Detect which cell encompasses the target text, then output its (X, Y) center coordinate. 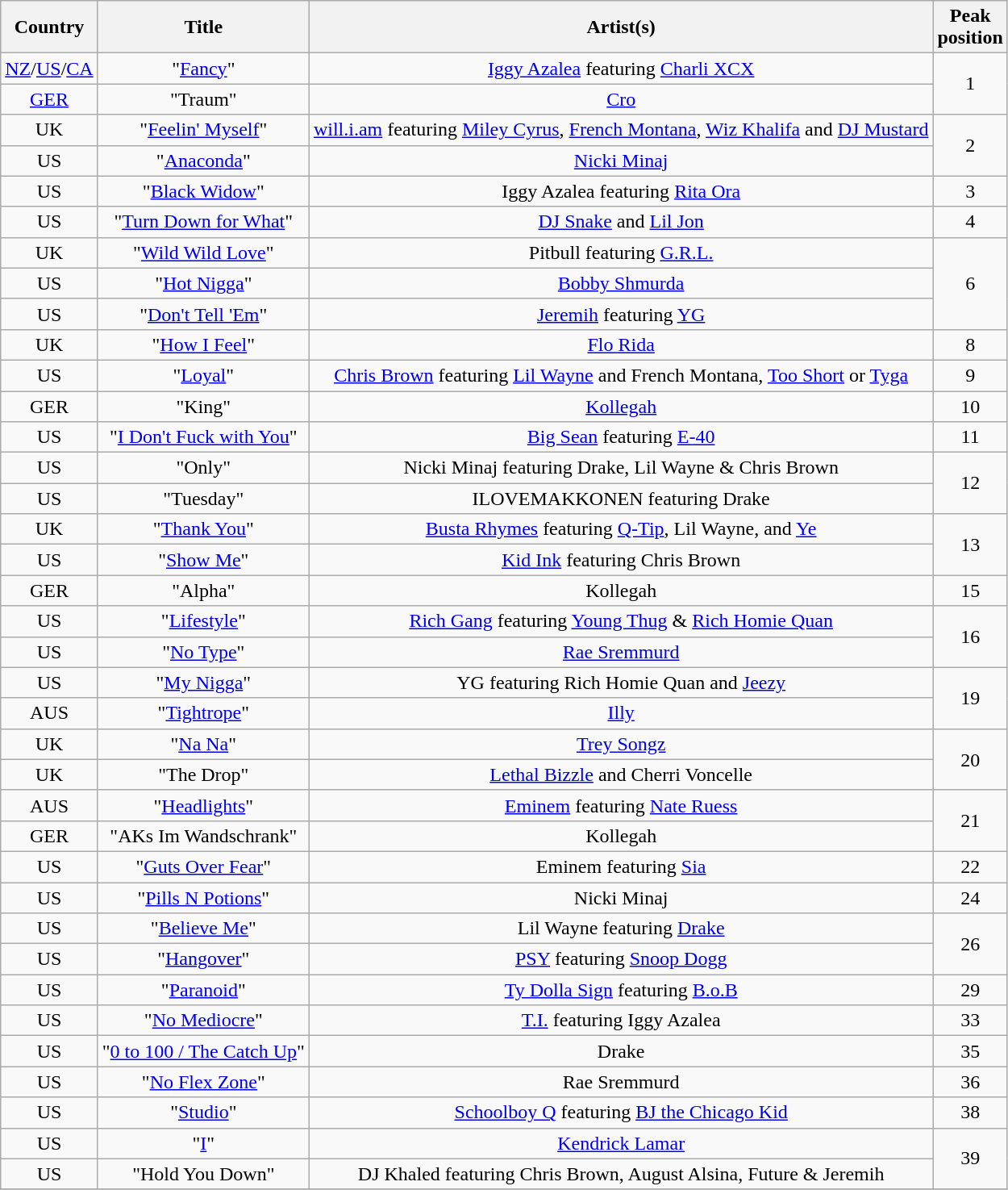
"Pills N Potions" (203, 898)
Lil Wayne featuring Drake (621, 929)
"Hot Nigga" (203, 283)
Flo Rida (621, 344)
"Tightrope" (203, 713)
PSY featuring Snoop Dogg (621, 959)
"Thank You" (203, 529)
will.i.am featuring Miley Cyrus, French Montana, Wiz Khalifa and DJ Mustard (621, 130)
"AKs Im Wandschrank" (203, 836)
Eminem featuring Sia (621, 866)
"Traum" (203, 99)
"Black Widow" (203, 191)
"Tuesday" (203, 499)
"How I Feel" (203, 344)
22 (970, 866)
YG featuring Rich Homie Quan and Jeezy (621, 683)
"Headlights" (203, 805)
2 (970, 145)
"My Nigga" (203, 683)
"0 to 100 / The Catch Up" (203, 1051)
"Na Na" (203, 744)
Lethal Bizzle and Cherri Voncelle (621, 775)
"Guts Over Fear" (203, 866)
"I Don't Fuck with You" (203, 437)
Rich Gang featuring Young Thug & Rich Homie Quan (621, 621)
Jeremih featuring YG (621, 314)
1 (970, 84)
12 (970, 483)
"Don't Tell 'Em" (203, 314)
Kid Ink featuring Chris Brown (621, 560)
DJ Snake and Lil Jon (621, 222)
21 (970, 820)
6 (970, 283)
Trey Songz (621, 744)
"No Type" (203, 652)
"Only" (203, 468)
"No Flex Zone" (203, 1082)
"Show Me" (203, 560)
"Anaconda" (203, 161)
Nicki Minaj featuring Drake, Lil Wayne & Chris Brown (621, 468)
"Lifestyle" (203, 621)
Busta Rhymes featuring Q-Tip, Lil Wayne, and Ye (621, 529)
15 (970, 591)
3 (970, 191)
NZ/US/CA (49, 69)
39 (970, 1159)
"I" (203, 1143)
Illy (621, 713)
Title (203, 27)
20 (970, 759)
29 (970, 990)
Pitbull featuring G.R.L. (621, 253)
33 (970, 1021)
36 (970, 1082)
Bobby Shmurda (621, 283)
11 (970, 437)
26 (970, 944)
Schoolboy Q featuring BJ the Chicago Kid (621, 1113)
4 (970, 222)
"Wild Wild Love" (203, 253)
Iggy Azalea featuring Rita Ora (621, 191)
Kendrick Lamar (621, 1143)
Cro (621, 99)
DJ Khaled featuring Chris Brown, August Alsina, Future & Jeremih (621, 1174)
Artist(s) (621, 27)
"Turn Down for What" (203, 222)
ILOVEMAKKONEN featuring Drake (621, 499)
Ty Dolla Sign featuring B.o.B (621, 990)
"Hangover" (203, 959)
"Believe Me" (203, 929)
Chris Brown featuring Lil Wayne and French Montana, Too Short or Tyga (621, 375)
9 (970, 375)
"No Mediocre" (203, 1021)
"Loyal" (203, 375)
24 (970, 898)
10 (970, 406)
"Alpha" (203, 591)
Country (49, 27)
"Studio" (203, 1113)
19 (970, 698)
Peakposition (970, 27)
16 (970, 637)
8 (970, 344)
"Paranoid" (203, 990)
"The Drop" (203, 775)
T.I. featuring Iggy Azalea (621, 1021)
Iggy Azalea featuring Charli XCX (621, 69)
38 (970, 1113)
13 (970, 545)
Drake (621, 1051)
Big Sean featuring E-40 (621, 437)
"Feelin' Myself" (203, 130)
"King" (203, 406)
35 (970, 1051)
"Hold You Down" (203, 1174)
"Fancy" (203, 69)
Eminem featuring Nate Ruess (621, 805)
